Determine the (X, Y) coordinate at the center of the cell enclosing the given text.  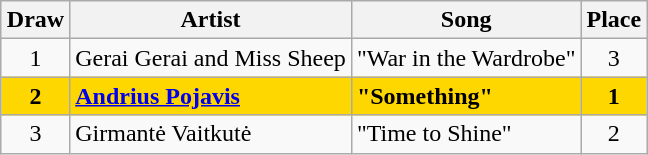
"Something" (466, 96)
Girmantė Vaitkutė (211, 134)
"War in the Wardrobe" (466, 58)
Draw (35, 20)
Artist (211, 20)
Gerai Gerai and Miss Sheep (211, 58)
"Time to Shine" (466, 134)
Andrius Pojavis (211, 96)
Place (614, 20)
Song (466, 20)
